Return [X, Y] of the center of cell containing provided text 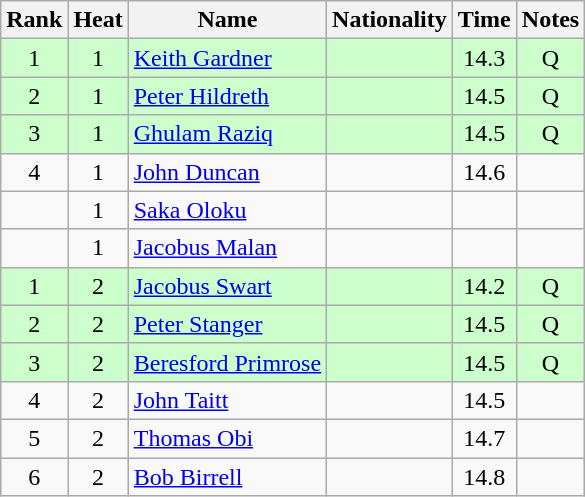
6 [34, 477]
Peter Hildreth [227, 96]
14.3 [484, 58]
Saka Oloku [227, 210]
Ghulam Raziq [227, 134]
Notes [550, 20]
14.7 [484, 438]
Beresford Primrose [227, 362]
Bob Birrell [227, 477]
Rank [34, 20]
14.6 [484, 172]
John Taitt [227, 400]
5 [34, 438]
John Duncan [227, 172]
Thomas Obi [227, 438]
Peter Stanger [227, 324]
Nationality [390, 20]
14.2 [484, 286]
Keith Gardner [227, 58]
Jacobus Malan [227, 248]
Time [484, 20]
14.8 [484, 477]
Jacobus Swart [227, 286]
Heat [98, 20]
Name [227, 20]
